From the cell containing the given text, extract its center point as [X, Y] coordinate. 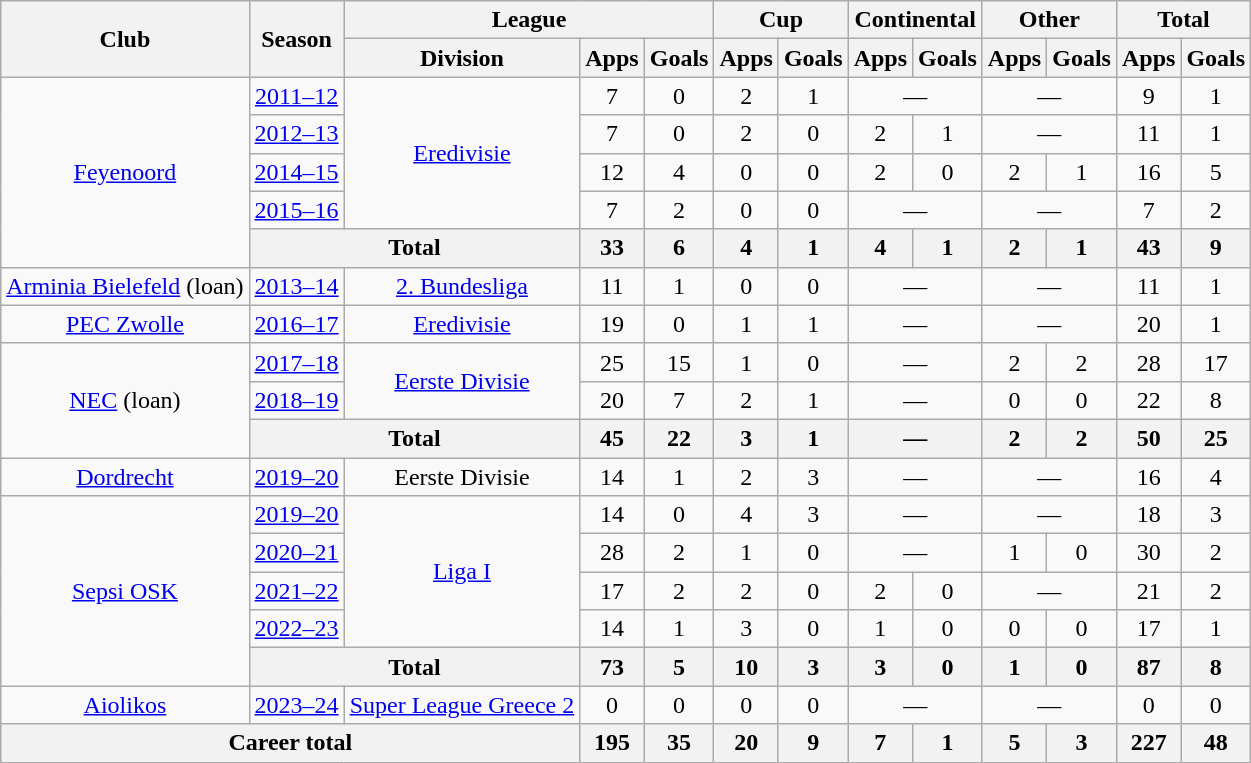
2012–13 [296, 134]
50 [1148, 438]
2. Bundesliga [462, 286]
Club [125, 39]
2022–23 [296, 629]
2014–15 [296, 172]
30 [1148, 553]
45 [612, 438]
2017–18 [296, 362]
Sepsi OSK [125, 591]
35 [679, 743]
Feyenoord [125, 172]
2023–24 [296, 705]
21 [1148, 591]
6 [679, 248]
10 [746, 667]
Continental [915, 20]
Super League Greece 2 [462, 705]
19 [612, 324]
2016–17 [296, 324]
Season [296, 39]
Cup [781, 20]
73 [612, 667]
195 [612, 743]
12 [612, 172]
2020–21 [296, 553]
Aiolikos [125, 705]
227 [1148, 743]
PEC Zwolle [125, 324]
48 [1216, 743]
87 [1148, 667]
43 [1148, 248]
2011–12 [296, 96]
2015–16 [296, 210]
15 [679, 362]
Career total [290, 743]
18 [1148, 515]
Dordrecht [125, 477]
Other [1049, 20]
Liga I [462, 572]
NEC (loan) [125, 400]
2021–22 [296, 591]
Division [462, 58]
2018–19 [296, 400]
League [529, 20]
Arminia Bielefeld (loan) [125, 286]
2013–14 [296, 286]
33 [612, 248]
